Extract the [X, Y] coordinate from the center of the cell holding the provided text.  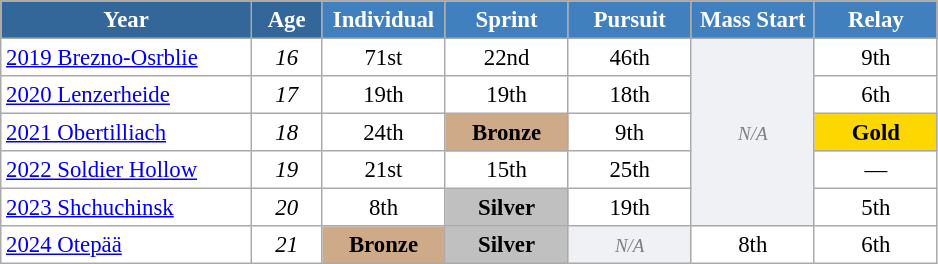
2024 Otepää [126, 245]
5th [876, 208]
20 [286, 208]
21st [384, 170]
Year [126, 20]
21 [286, 245]
71st [384, 58]
15th [506, 170]
19 [286, 170]
18th [630, 95]
— [876, 170]
2020 Lenzerheide [126, 95]
Sprint [506, 20]
Mass Start [752, 20]
16 [286, 58]
22nd [506, 58]
2023 Shchuchinsk [126, 208]
46th [630, 58]
Relay [876, 20]
Age [286, 20]
17 [286, 95]
Individual [384, 20]
2022 Soldier Hollow [126, 170]
2021 Obertilliach [126, 133]
2019 Brezno-Osrblie [126, 58]
Pursuit [630, 20]
18 [286, 133]
Gold [876, 133]
25th [630, 170]
24th [384, 133]
